From the cell containing the given text, extract its center point as (X, Y) coordinate. 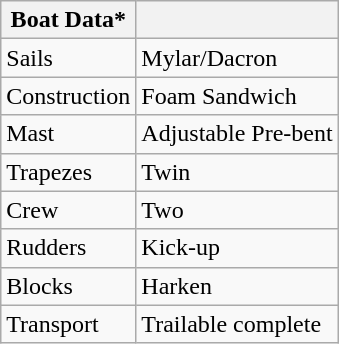
Boat Data* (68, 20)
Blocks (68, 286)
Sails (68, 58)
Construction (68, 96)
Adjustable Pre-bent (237, 134)
Two (237, 210)
Transport (68, 324)
Harken (237, 286)
Twin (237, 172)
Crew (68, 210)
Kick-up (237, 248)
Mast (68, 134)
Mylar/Dacron (237, 58)
Foam Sandwich (237, 96)
Trailable complete (237, 324)
Trapezes (68, 172)
Rudders (68, 248)
